Return the (x, y) coordinate for the center point of the cell that contains the specified text.  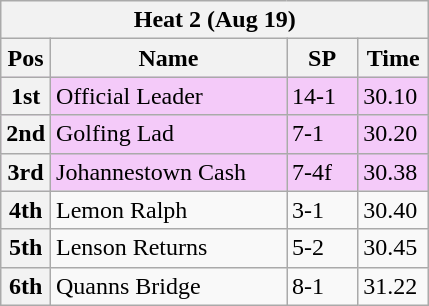
3-1 (322, 210)
Pos (26, 58)
Johannestown Cash (169, 172)
Official Leader (169, 96)
30.40 (394, 210)
30.38 (394, 172)
Quanns Bridge (169, 286)
Lemon Ralph (169, 210)
Heat 2 (Aug 19) (215, 20)
Name (169, 58)
31.22 (394, 286)
Golfing Lad (169, 134)
2nd (26, 134)
8-1 (322, 286)
4th (26, 210)
30.10 (394, 96)
Time (394, 58)
Lenson Returns (169, 248)
5th (26, 248)
SP (322, 58)
3rd (26, 172)
7-4f (322, 172)
30.45 (394, 248)
1st (26, 96)
30.20 (394, 134)
7-1 (322, 134)
14-1 (322, 96)
5-2 (322, 248)
6th (26, 286)
